Pinpoint the cell where the given text exists, returning its (x, y) midpoint coordinate. 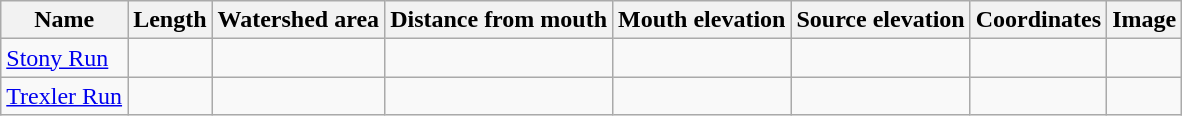
Source elevation (880, 20)
Distance from mouth (499, 20)
Name (64, 20)
Coordinates (1038, 20)
Trexler Run (64, 96)
Image (1144, 20)
Mouth elevation (702, 20)
Length (170, 20)
Watershed area (298, 20)
Stony Run (64, 58)
